Output the [x, y] coordinate of the center of the cell containing the given text.  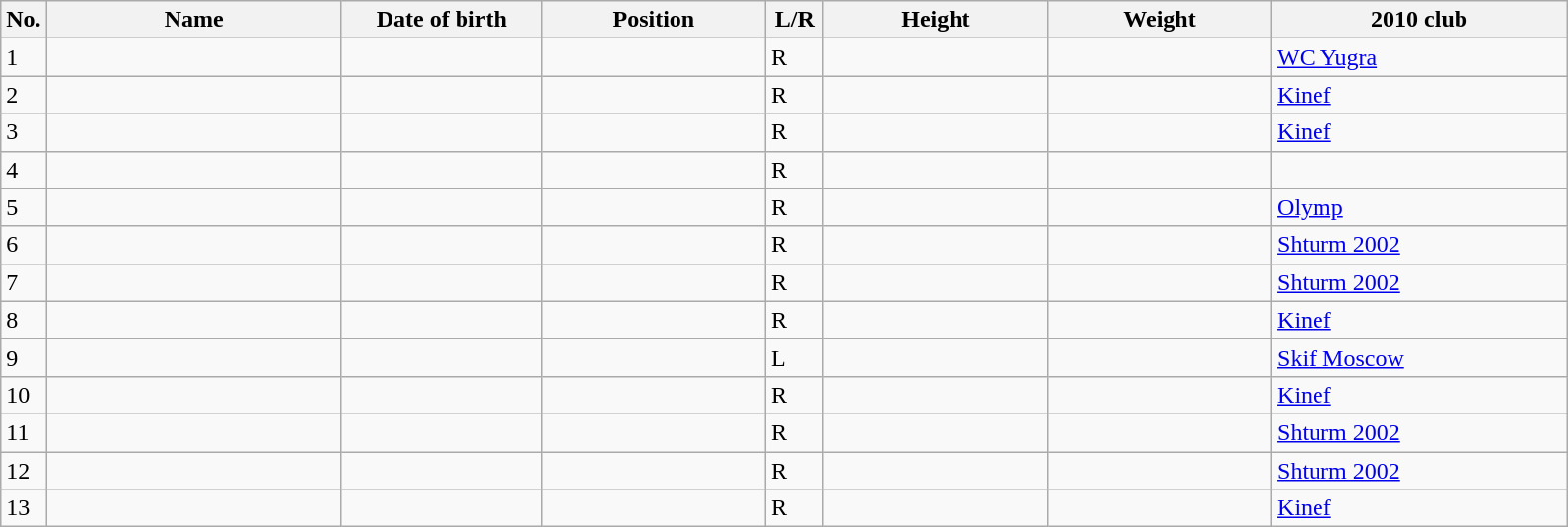
4 [24, 170]
L/R [795, 20]
13 [24, 508]
Weight [1160, 20]
2 [24, 95]
11 [24, 432]
Olymp [1420, 207]
L [795, 357]
5 [24, 207]
No. [24, 20]
7 [24, 282]
9 [24, 357]
Skif Moscow [1420, 357]
6 [24, 245]
3 [24, 132]
12 [24, 471]
Name [193, 20]
Position [653, 20]
Height [935, 20]
8 [24, 320]
1 [24, 57]
2010 club [1420, 20]
Date of birth [442, 20]
WC Yugra [1420, 57]
10 [24, 395]
